Extract the (x, y) coordinate from the center of the cell holding the provided text.  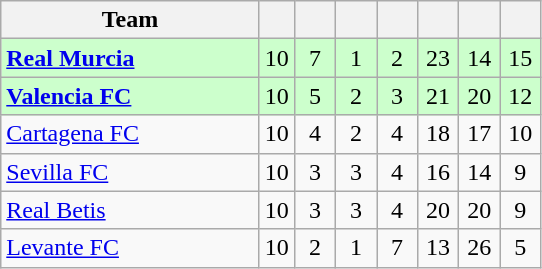
Sevilla FC (130, 172)
Real Betis (130, 210)
Cartagena FC (130, 134)
Valencia FC (130, 96)
17 (480, 134)
Team (130, 20)
15 (520, 58)
12 (520, 96)
Real Murcia (130, 58)
16 (438, 172)
Levante FC (130, 248)
21 (438, 96)
13 (438, 248)
26 (480, 248)
23 (438, 58)
18 (438, 134)
